Find where the given text appears and provide that cell's center as [X, Y] coordinate. 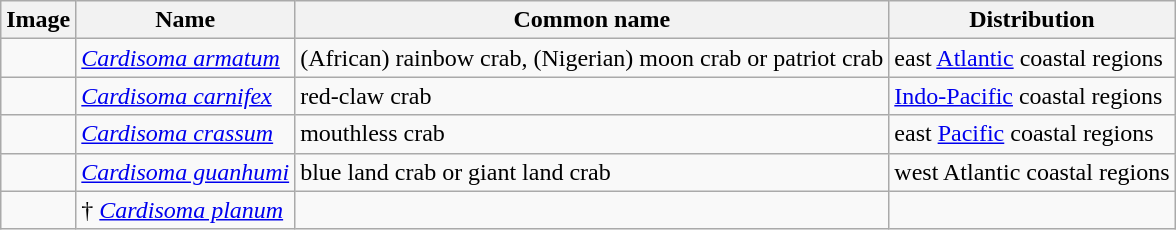
Indo-Pacific coastal regions [1032, 96]
mouthless crab [592, 134]
Cardisoma guanhumi [186, 172]
Name [186, 20]
red-claw crab [592, 96]
Cardisoma armatum [186, 58]
Common name [592, 20]
Cardisoma carnifex [186, 96]
Cardisoma crassum [186, 134]
† Cardisoma planum [186, 210]
Distribution [1032, 20]
Image [38, 20]
east Pacific coastal regions [1032, 134]
west Atlantic coastal regions [1032, 172]
(African) rainbow crab, (Nigerian) moon crab or patriot crab [592, 58]
blue land crab or giant land crab [592, 172]
east Atlantic coastal regions [1032, 58]
